Search for the cell housing the specified text and yield its [X, Y] center coordinate. 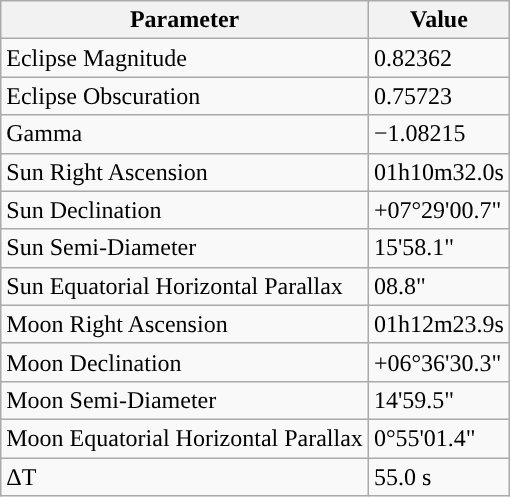
ΔT [185, 477]
0.75723 [438, 96]
+07°29'00.7" [438, 210]
55.0 s [438, 477]
01h10m32.0s [438, 172]
Value [438, 20]
14'59.5" [438, 400]
Sun Semi-Diameter [185, 248]
Parameter [185, 20]
01h12m23.9s [438, 324]
Moon Declination [185, 362]
+06°36'30.3" [438, 362]
Eclipse Magnitude [185, 58]
Sun Declination [185, 210]
0°55'01.4" [438, 438]
08.8" [438, 286]
Sun Right Ascension [185, 172]
Moon Right Ascension [185, 324]
−1.08215 [438, 134]
Eclipse Obscuration [185, 96]
Moon Equatorial Horizontal Parallax [185, 438]
Gamma [185, 134]
0.82362 [438, 58]
15'58.1" [438, 248]
Sun Equatorial Horizontal Parallax [185, 286]
Moon Semi-Diameter [185, 400]
